Output the [X, Y] coordinate of the center of the cell containing the given text.  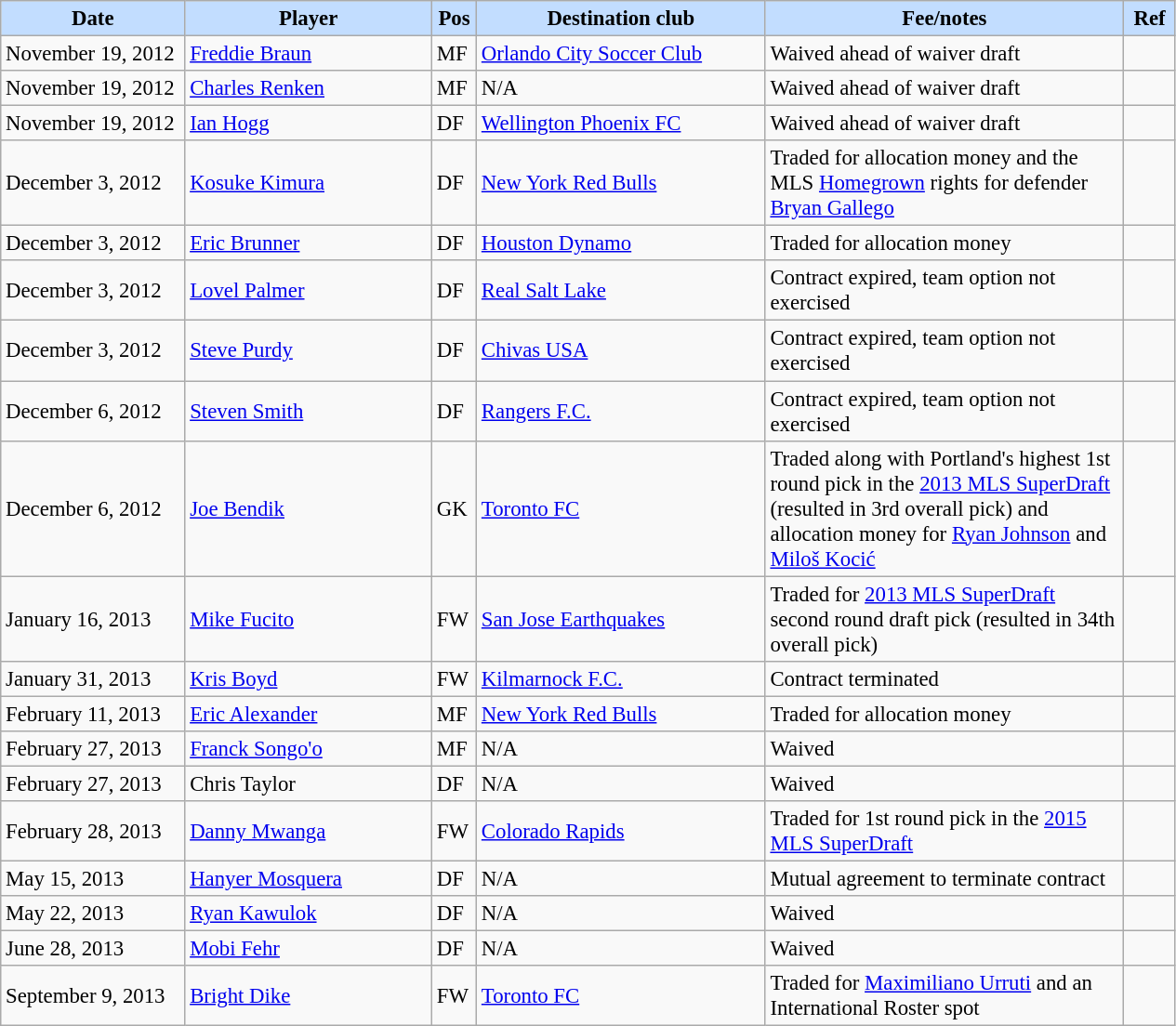
January 16, 2013 [93, 619]
Eric Brunner [309, 243]
Ref [1150, 19]
Date [93, 19]
Player [309, 19]
Real Salt Lake [621, 290]
Mutual agreement to terminate contract [945, 878]
May 15, 2013 [93, 878]
San Jose Earthquakes [621, 619]
Eric Alexander [309, 714]
Fee/notes [945, 19]
September 9, 2013 [93, 996]
Ian Hogg [309, 124]
Bright Dike [309, 996]
Traded for allocation money and the MLS Homegrown rights for defender Bryan Gallego [945, 183]
Ryan Kawulok [309, 914]
Houston Dynamo [621, 243]
Contract terminated [945, 678]
GK [454, 508]
Chivas USA [621, 351]
Mobi Fehr [309, 949]
Charles Renken [309, 88]
Traded for Maximiliano Urruti and an International Roster spot [945, 996]
May 22, 2013 [93, 914]
Lovel Palmer [309, 290]
Wellington Phoenix FC [621, 124]
Steve Purdy [309, 351]
February 11, 2013 [93, 714]
Orlando City Soccer Club [621, 54]
Franck Songo'o [309, 749]
Kris Boyd [309, 678]
Hanyer Mosquera [309, 878]
Danny Mwanga [309, 831]
Traded for 2013 MLS SuperDraft second round draft pick (resulted in 34th overall pick) [945, 619]
June 28, 2013 [93, 949]
Kosuke Kimura [309, 183]
January 31, 2013 [93, 678]
February 28, 2013 [93, 831]
Kilmarnock F.C. [621, 678]
Mike Fucito [309, 619]
Chris Taylor [309, 783]
Traded for 1st round pick in the 2015 MLS SuperDraft [945, 831]
Destination club [621, 19]
Freddie Braun [309, 54]
Colorado Rapids [621, 831]
Pos [454, 19]
Rangers F.C. [621, 411]
Steven Smith [309, 411]
Joe Bendik [309, 508]
